Determine the [X, Y] coordinate at the center of the cell enclosing the given text.  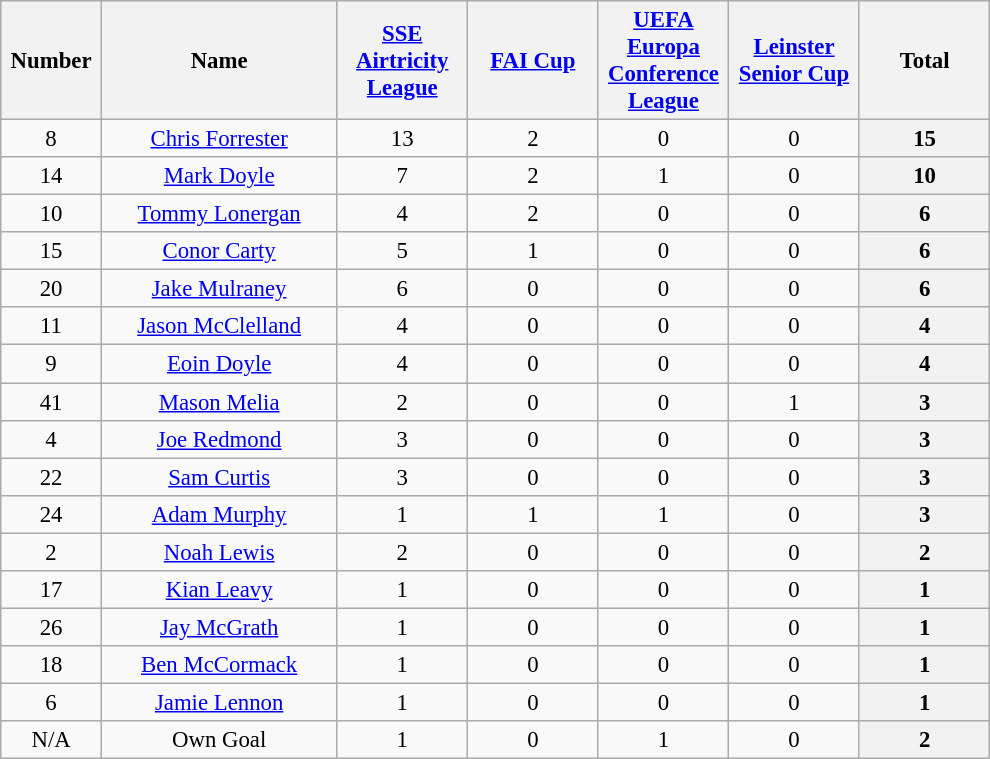
24 [52, 514]
Eoin Doyle [219, 364]
13 [402, 139]
N/A [52, 740]
Adam Murphy [219, 514]
26 [52, 627]
Jamie Lennon [219, 702]
Ben McCormack [219, 665]
Jay McGrath [219, 627]
Conor Carty [219, 251]
14 [52, 176]
Number [52, 60]
41 [52, 402]
7 [402, 176]
22 [52, 477]
FAI Cup [534, 60]
17 [52, 590]
SSE Airtricity League [402, 60]
Chris Forrester [219, 139]
Tommy Lonergan [219, 214]
UEFA Europa Conference League [664, 60]
Kian Leavy [219, 590]
Noah Lewis [219, 552]
Mason Melia [219, 402]
5 [402, 251]
Total [924, 60]
Mark Doyle [219, 176]
Name [219, 60]
9 [52, 364]
Leinster Senior Cup [794, 60]
11 [52, 327]
Sam Curtis [219, 477]
Jason McClelland [219, 327]
18 [52, 665]
Jake Mulraney [219, 289]
Joe Redmond [219, 439]
8 [52, 139]
Own Goal [219, 740]
20 [52, 289]
